Search for the cell housing the specified text and yield its [x, y] center coordinate. 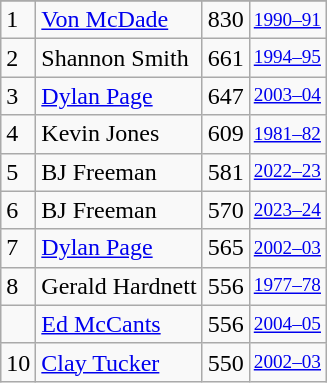
10 [18, 362]
6 [18, 210]
5 [18, 172]
565 [226, 248]
647 [226, 96]
8 [18, 286]
Kevin Jones [119, 134]
4 [18, 134]
2003–04 [287, 96]
Von McDade [119, 20]
1990–91 [287, 20]
570 [226, 210]
Ed McCants [119, 324]
Shannon Smith [119, 58]
1994–95 [287, 58]
550 [226, 362]
2022–23 [287, 172]
2004–05 [287, 324]
Gerald Hardnett [119, 286]
661 [226, 58]
1981–82 [287, 134]
3 [18, 96]
Clay Tucker [119, 362]
609 [226, 134]
581 [226, 172]
1977–78 [287, 286]
2 [18, 58]
830 [226, 20]
1 [18, 20]
7 [18, 248]
2023–24 [287, 210]
